Identify which cell holds the provided text, then report its [x, y] central coordinate. 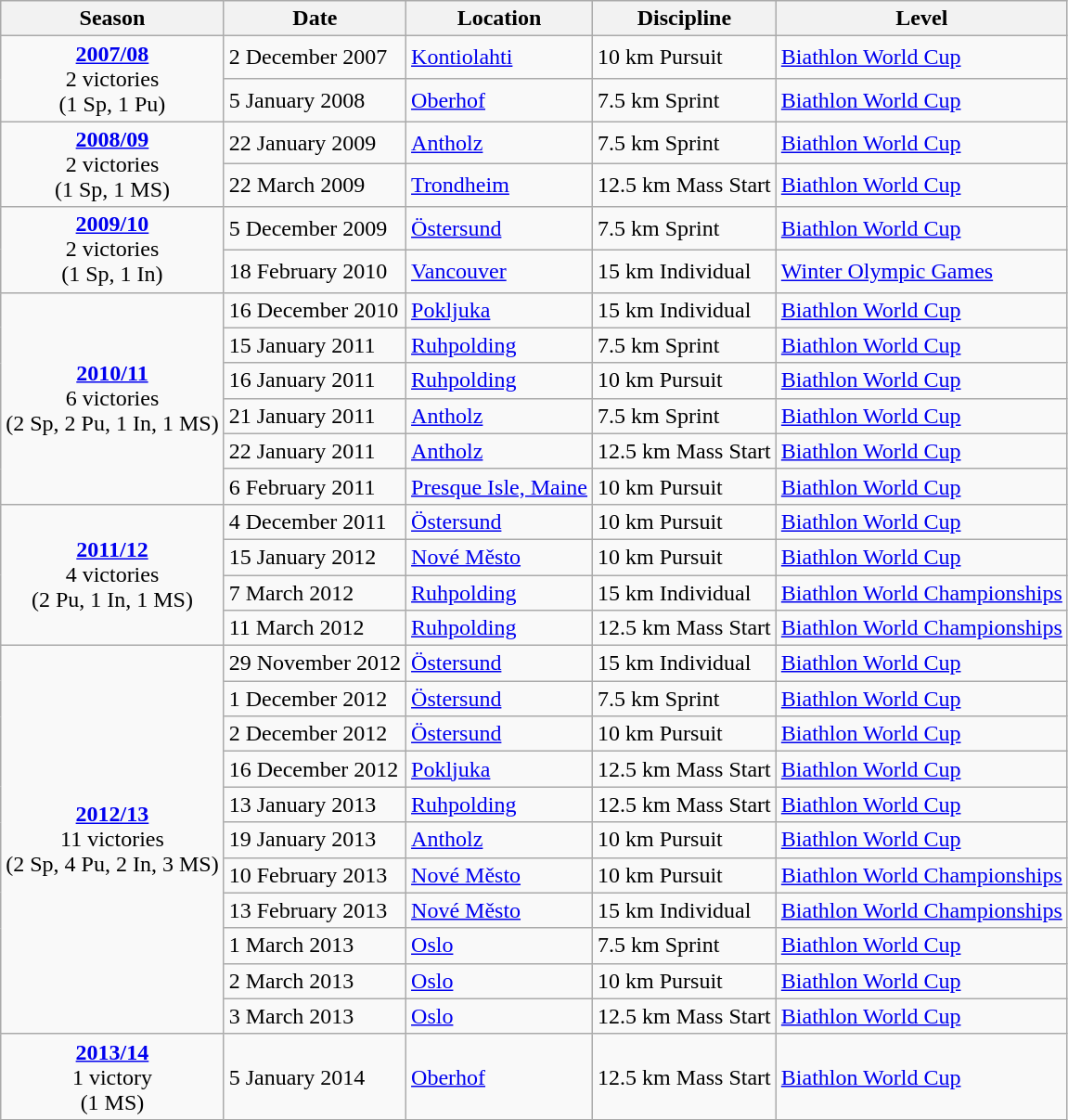
2 December 2012 [315, 734]
2013/14 1 victory (1 MS) [112, 1076]
Trondheim [499, 186]
2007/08 2 victories (1 Sp, 1 Pu) [112, 79]
13 February 2013 [315, 910]
2008/09 2 victories (1 Sp, 1 MS) [112, 164]
10 February 2013 [315, 875]
7 March 2012 [315, 593]
15 January 2012 [315, 557]
16 January 2011 [315, 380]
Kontiolahti [499, 58]
2012/13 11 victories (2 Sp, 4 Pu, 2 In, 3 MS) [112, 841]
3 March 2013 [315, 1016]
21 January 2011 [315, 416]
2 December 2007 [315, 58]
4 December 2011 [315, 521]
22 January 2011 [315, 451]
2 March 2013 [315, 981]
19 January 2013 [315, 840]
22 January 2009 [315, 143]
2009/10 2 victories (1 Sp, 1 In) [112, 250]
Vancouver [499, 271]
Winter Olympic Games [921, 271]
15 January 2011 [315, 345]
Level [921, 19]
Season [112, 19]
18 February 2010 [315, 271]
5 January 2014 [315, 1076]
22 March 2009 [315, 186]
5 January 2008 [315, 100]
2011/12 4 victories (2 Pu, 1 In, 1 MS) [112, 574]
2010/11 6 victories (2 Sp, 2 Pu, 1 In, 1 MS) [112, 398]
13 January 2013 [315, 805]
Date [315, 19]
29 November 2012 [315, 663]
16 December 2010 [315, 310]
5 December 2009 [315, 228]
1 December 2012 [315, 699]
Discipline [685, 19]
11 March 2012 [315, 628]
Presque Isle, Maine [499, 486]
16 December 2012 [315, 769]
1 March 2013 [315, 946]
6 February 2011 [315, 486]
Location [499, 19]
